Extract the [X, Y] coordinate from the center of the cell holding the provided text.  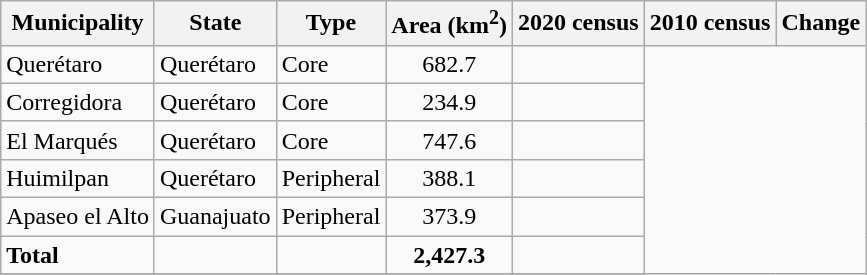
682.7 [450, 64]
234.9 [450, 102]
2010 census [710, 24]
Corregidora [78, 102]
2020 census [578, 24]
2,427.3 [450, 255]
Apaseo el Alto [78, 217]
State [215, 24]
Huimilpan [78, 178]
373.9 [450, 217]
Type [331, 24]
388.1 [450, 178]
Change [821, 24]
Guanajuato [215, 217]
Area (km2) [450, 24]
El Marqués [78, 140]
Total [78, 255]
Municipality [78, 24]
747.6 [450, 140]
